Locate the cell with the specified text and output its (X, Y) center coordinate. 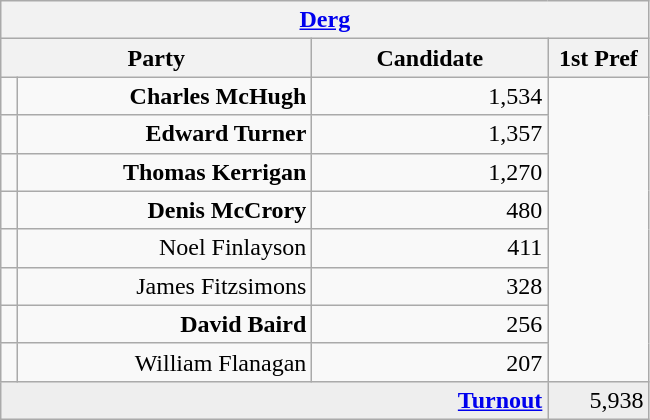
William Flanagan (164, 362)
480 (430, 210)
Denis McCrory (164, 210)
Party (156, 58)
Turnout (274, 400)
1,357 (430, 134)
Charles McHugh (164, 96)
207 (430, 362)
5,938 (598, 400)
256 (430, 324)
1,534 (430, 96)
Noel Finlayson (164, 248)
1,270 (430, 172)
1st Pref (598, 58)
James Fitzsimons (164, 286)
Derg (325, 20)
Edward Turner (164, 134)
328 (430, 286)
411 (430, 248)
David Baird (164, 324)
Thomas Kerrigan (164, 172)
Candidate (430, 58)
